Find where the given text appears and provide that cell's center as (x, y) coordinate. 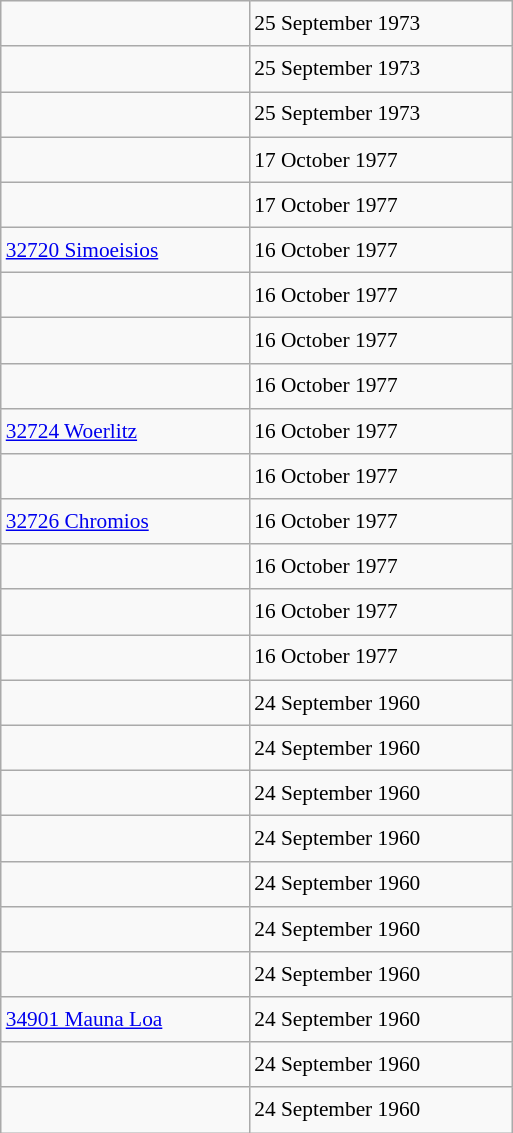
32720 Simoeisios (125, 250)
32726 Chromios (125, 522)
32724 Woerlitz (125, 430)
34901 Mauna Loa (125, 1020)
